Search for the cell housing the specified text and yield its [x, y] center coordinate. 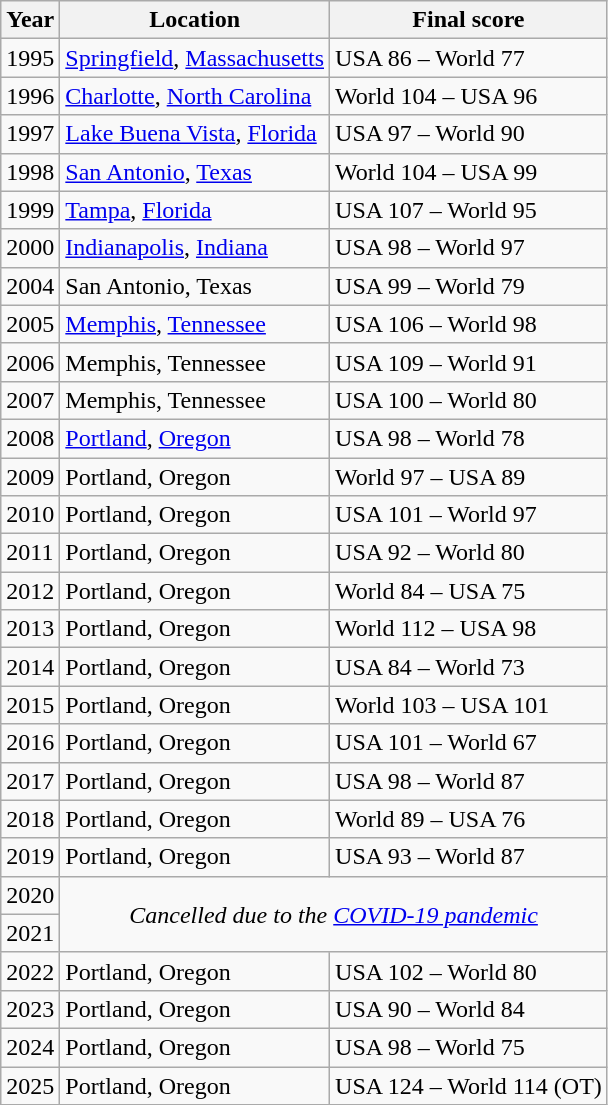
2023 [30, 1009]
2005 [30, 324]
USA 101 – World 67 [469, 743]
Cancelled due to the COVID-19 pandemic [334, 914]
Final score [469, 20]
2015 [30, 705]
Tampa, Florida [195, 210]
1999 [30, 210]
USA 106 – World 98 [469, 324]
2021 [30, 933]
2016 [30, 743]
World 112 – USA 98 [469, 629]
World 104 – USA 99 [469, 172]
Charlotte, North Carolina [195, 96]
World 84 – USA 75 [469, 591]
1998 [30, 172]
USA 107 – World 95 [469, 210]
Location [195, 20]
USA 124 – World 114 (OT) [469, 1085]
Year [30, 20]
USA 109 – World 91 [469, 362]
World 97 – USA 89 [469, 477]
2007 [30, 400]
World 104 – USA 96 [469, 96]
USA 98 – World 75 [469, 1047]
USA 98 – World 97 [469, 248]
1996 [30, 96]
2020 [30, 895]
2011 [30, 553]
2000 [30, 248]
2019 [30, 857]
2024 [30, 1047]
USA 102 – World 80 [469, 971]
2014 [30, 667]
World 103 – USA 101 [469, 705]
USA 97 – World 90 [469, 134]
2018 [30, 819]
USA 101 – World 97 [469, 515]
World 89 – USA 76 [469, 819]
2010 [30, 515]
USA 93 – World 87 [469, 857]
2025 [30, 1085]
Springfield, Massachusetts [195, 58]
Indianapolis, Indiana [195, 248]
USA 98 – World 78 [469, 438]
1997 [30, 134]
2012 [30, 591]
USA 92 – World 80 [469, 553]
2004 [30, 286]
2013 [30, 629]
1995 [30, 58]
USA 84 – World 73 [469, 667]
2009 [30, 477]
Lake Buena Vista, Florida [195, 134]
USA 98 – World 87 [469, 781]
USA 86 – World 77 [469, 58]
USA 99 – World 79 [469, 286]
2006 [30, 362]
2022 [30, 971]
USA 90 – World 84 [469, 1009]
USA 100 – World 80 [469, 400]
2008 [30, 438]
2017 [30, 781]
